Scan for the cell matching the given text and deliver its (X, Y) coordinate at center. 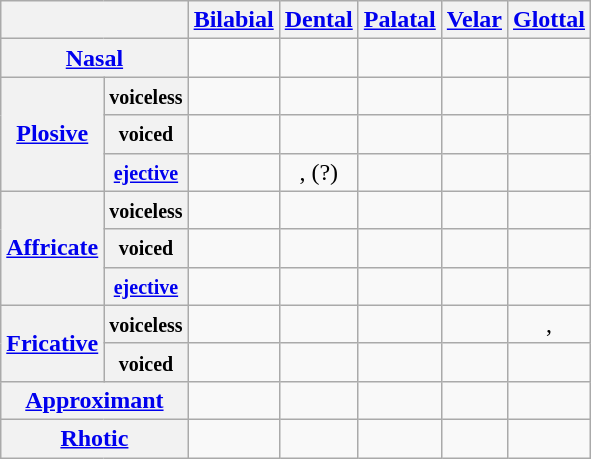
Palatal (400, 20)
Velar (474, 20)
Plosive (52, 134)
Bilabial (234, 20)
Rhotic (94, 438)
Nasal (94, 58)
Glottal (548, 20)
, (?) (318, 172)
Approximant (94, 400)
, (548, 324)
Dental (318, 20)
Affricate (52, 248)
Fricative (52, 343)
